Provide the [X, Y] coordinate of the cell's center where the given text is located.  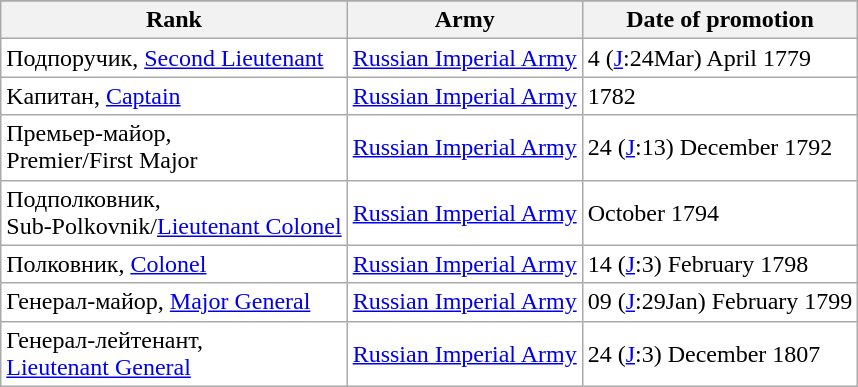
Полковник, Colonel [174, 264]
Генерал-лейтенант, Lieutenant General [174, 354]
October 1794 [720, 212]
1782 [720, 96]
Подполковник, Sub-Polkovnik/Lieutenant Colonel [174, 212]
Kапитан, Captain [174, 96]
24 (J:3) December 1807 [720, 354]
09 (J:29Jan) February 1799 [720, 302]
Подпоручик, Second Lieutenant [174, 58]
Rank [174, 20]
Генерал-майор, Major General [174, 302]
4 (J:24Mar) April 1779 [720, 58]
24 (J:13) December 1792 [720, 148]
Army [464, 20]
14 (J:3) February 1798 [720, 264]
Премьер-майор, Premier/First Major [174, 148]
Date of promotion [720, 20]
